Detect which cell encompasses the target text, then output its (x, y) center coordinate. 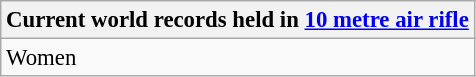
Women (238, 58)
Current world records held in 10 metre air rifle (238, 20)
